Pinpoint the cell where the given text exists, returning its [X, Y] midpoint coordinate. 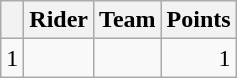
Points [198, 20]
Rider [59, 20]
Team [128, 20]
